Find where the given text appears and provide that cell's center as [x, y] coordinate. 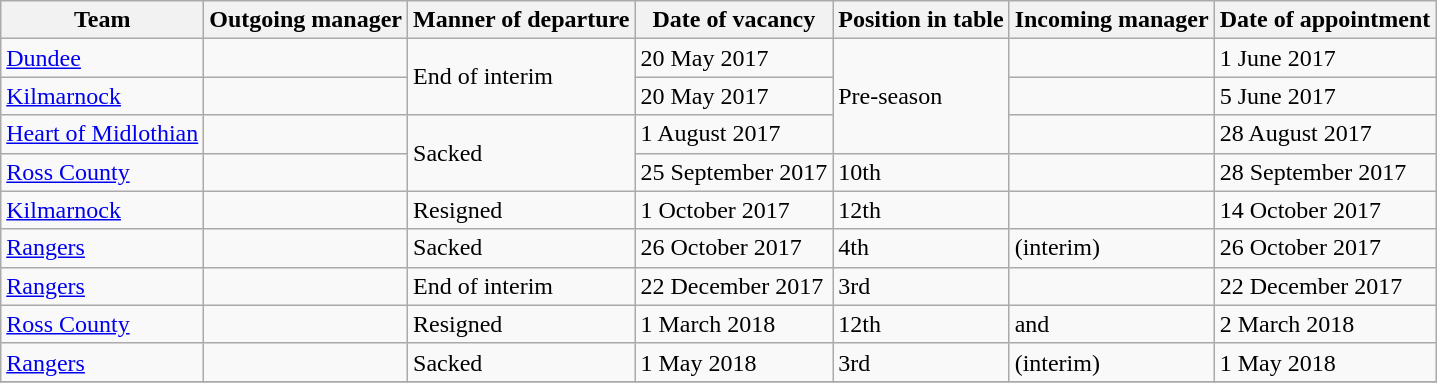
Dundee [102, 58]
1 March 2018 [734, 324]
Position in table [921, 20]
14 October 2017 [1325, 210]
25 September 2017 [734, 172]
1 June 2017 [1325, 58]
Date of vacancy [734, 20]
Outgoing manager [306, 20]
Manner of departure [522, 20]
Team [102, 20]
10th [921, 172]
Pre-season [921, 96]
28 August 2017 [1325, 134]
and [1112, 324]
4th [921, 248]
1 October 2017 [734, 210]
1 August 2017 [734, 134]
5 June 2017 [1325, 96]
Date of appointment [1325, 20]
2 March 2018 [1325, 324]
Incoming manager [1112, 20]
Heart of Midlothian [102, 134]
28 September 2017 [1325, 172]
